Capture the cell that displays the provided text and extract its (X, Y) central coordinate. 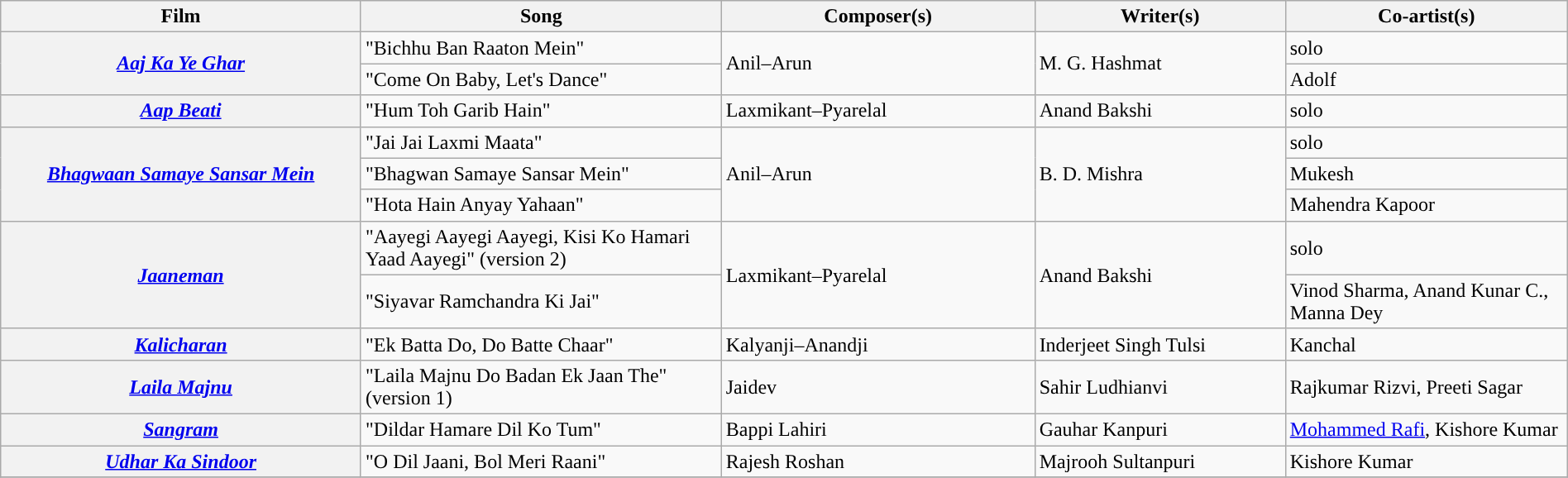
Jaidev (878, 387)
Kishore Kumar (1426, 461)
Laila Majnu (181, 387)
"O Dil Jaani, Bol Meri Raani" (541, 461)
Aaj Ka Ye Ghar (181, 64)
Co-artist(s) (1426, 17)
B. D. Mishra (1159, 174)
"Aayegi Aayegi Aayegi, Kisi Ko Hamari Yaad Aayegi" (version 2) (541, 248)
Aap Beati (181, 111)
Sahir Ludhianvi (1159, 387)
"Dildar Hamare Dil Ko Tum" (541, 429)
"Come On Baby, Let's Dance" (541, 79)
M. G. Hashmat (1159, 64)
"Bichhu Ban Raaton Mein" (541, 48)
"Siyavar Ramchandra Ki Jai" (541, 301)
"Laila Majnu Do Badan Ek Jaan The" (version 1) (541, 387)
Composer(s) (878, 17)
"Bhagwan Samaye Sansar Mein" (541, 174)
Sangram (181, 429)
"Jai Jai Laxmi Maata" (541, 142)
Jaaneman (181, 275)
Vinod Sharma, Anand Kunar C., Manna Dey (1426, 301)
Writer(s) (1159, 17)
Adolf (1426, 79)
Mohammed Rafi, Kishore Kumar (1426, 429)
Film (181, 17)
Udhar Ka Sindoor (181, 461)
Kalicharan (181, 344)
Inderjeet Singh Tulsi (1159, 344)
"Hum Toh Garib Hain" (541, 111)
Bhagwaan Samaye Sansar Mein (181, 174)
Bappi Lahiri (878, 429)
Song (541, 17)
"Hota Hain Anyay Yahaan" (541, 205)
Majrooh Sultanpuri (1159, 461)
Kalyanji–Anandji (878, 344)
Rajesh Roshan (878, 461)
Mahendra Kapoor (1426, 205)
Gauhar Kanpuri (1159, 429)
Mukesh (1426, 174)
"Ek Batta Do, Do Batte Chaar" (541, 344)
Rajkumar Rizvi, Preeti Sagar (1426, 387)
Kanchal (1426, 344)
